Determine the [X, Y] coordinate at the center of the cell enclosing the given text.  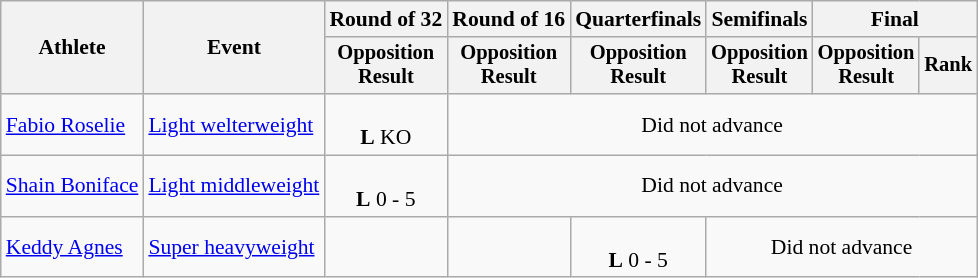
Rank [948, 66]
Final [895, 19]
Fabio Roselie [72, 124]
Event [234, 48]
Light welterweight [234, 124]
Keddy Agnes [72, 248]
Semifinals [760, 19]
L KO [386, 124]
Round of 16 [508, 19]
Round of 32 [386, 19]
Shain Boniface [72, 186]
Light middleweight [234, 186]
Quarterfinals [638, 19]
Super heavyweight [234, 248]
Athlete [72, 48]
